From the cell containing the given text, extract its center point as [X, Y] coordinate. 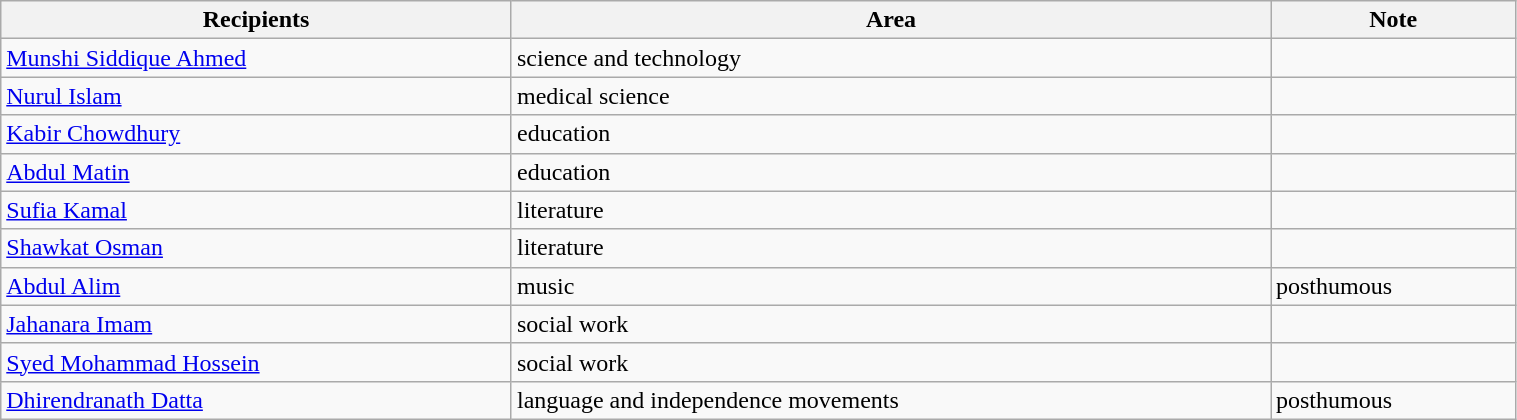
Sufia Kamal [256, 210]
science and technology [890, 58]
Dhirendranath Datta [256, 400]
Abdul Matin [256, 172]
Munshi Siddique Ahmed [256, 58]
Note [1393, 20]
Abdul Alim [256, 286]
Kabir Chowdhury [256, 134]
Syed Mohammad Hossein [256, 362]
Shawkat Osman [256, 248]
Jahanara Imam [256, 324]
Area [890, 20]
language and independence movements [890, 400]
Nurul Islam [256, 96]
medical science [890, 96]
Recipients [256, 20]
music [890, 286]
